Output the (x, y) coordinate of the center of the cell containing the given text.  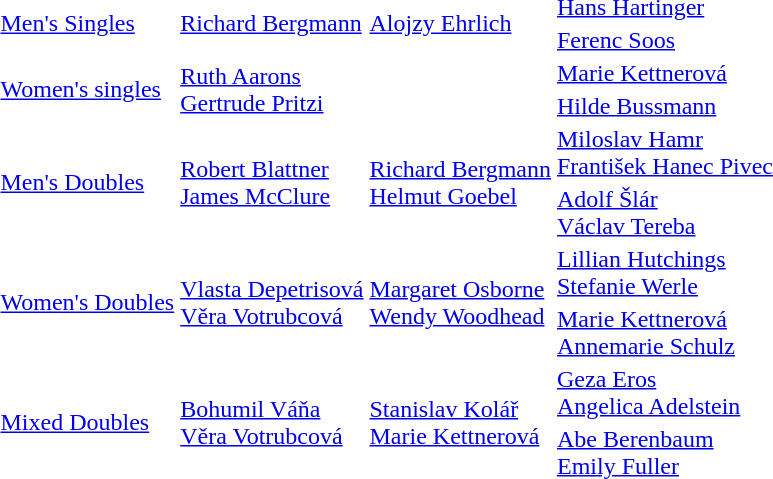
Richard Bergmann Helmut Goebel (460, 182)
Robert Blattner James McClure (272, 182)
Vlasta Depetrisová Věra Votrubcová (272, 302)
Ruth Aarons Gertrude Pritzi (366, 90)
Margaret Osborne Wendy Woodhead (460, 302)
